Return [X, Y] of the center of cell containing provided text 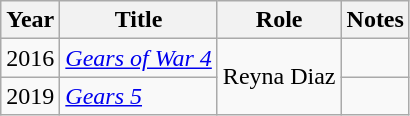
2019 [30, 96]
Gears of War 4 [139, 58]
Gears 5 [139, 96]
Year [30, 20]
Notes [375, 20]
Reyna Diaz [279, 77]
Role [279, 20]
Title [139, 20]
2016 [30, 58]
